Identify which cell holds the provided text, then report its (x, y) central coordinate. 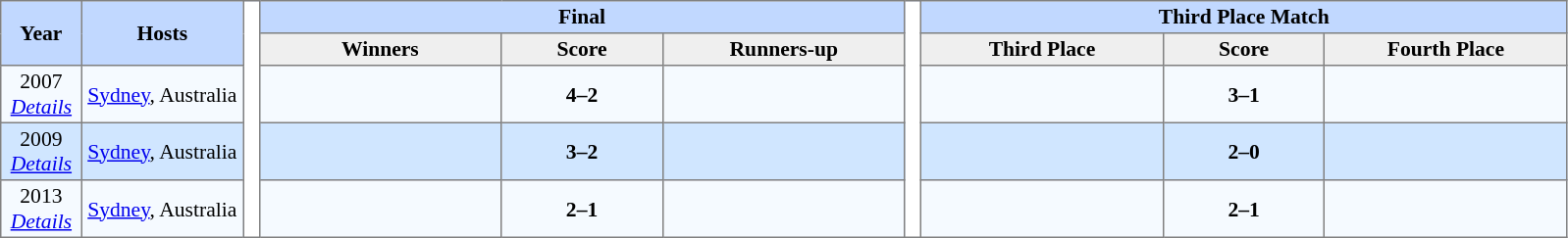
Final (582, 18)
2–0 (1244, 151)
2007 Details (41, 94)
2013 Details (41, 209)
2009 Details (41, 151)
Year (41, 33)
Runners-up (783, 49)
Third Place (1042, 49)
4–2 (583, 94)
3–1 (1244, 94)
3–2 (583, 151)
Hosts (163, 33)
Fourth Place (1446, 49)
Third Place Match (1244, 18)
Winners (381, 49)
